Find where the given text appears and provide that cell's center as (x, y) coordinate. 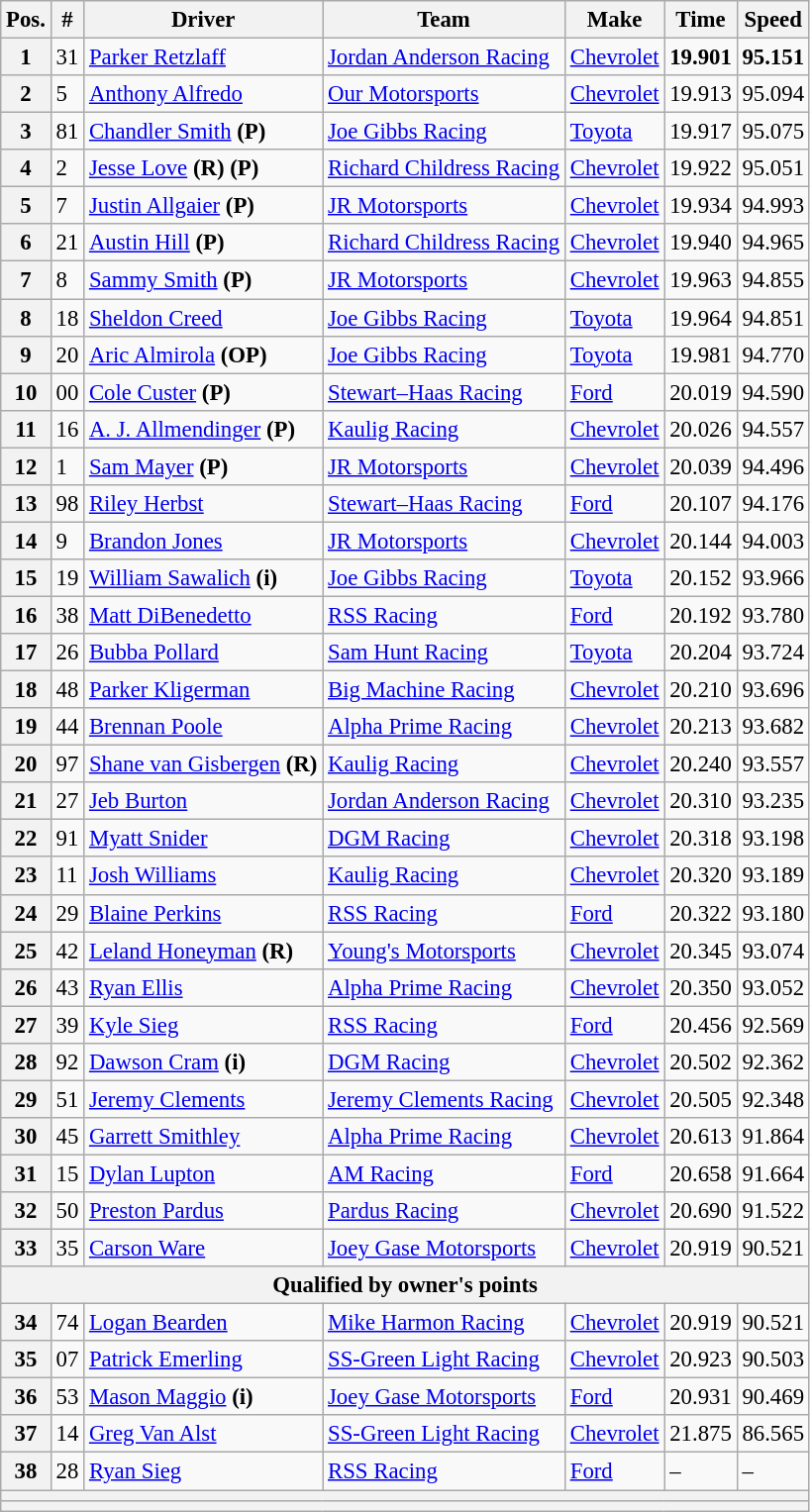
34 (26, 1323)
98 (67, 504)
Our Motorsports (444, 94)
Garrett Smithley (204, 1137)
97 (67, 764)
95.094 (772, 94)
Greg Van Alst (204, 1435)
20.923 (701, 1360)
20.456 (701, 1025)
19.964 (701, 318)
Logan Bearden (204, 1323)
20.039 (701, 466)
37 (26, 1435)
4 (26, 168)
20.690 (701, 1211)
Sammy Smith (P) (204, 280)
23 (26, 876)
93.966 (772, 578)
94.770 (772, 354)
20.019 (701, 392)
95.051 (772, 168)
17 (26, 653)
20.505 (701, 1099)
20.213 (701, 727)
94.176 (772, 504)
20.613 (701, 1137)
20.026 (701, 429)
A. J. Allmendinger (P) (204, 429)
43 (67, 987)
95.075 (772, 132)
Chandler Smith (P) (204, 132)
Brennan Poole (204, 727)
Austin Hill (P) (204, 243)
00 (67, 392)
20.318 (701, 839)
Qualified by owner's points (406, 1285)
93.682 (772, 727)
48 (67, 690)
Parker Retzlaff (204, 57)
86.565 (772, 1435)
Mike Harmon Racing (444, 1323)
19.934 (701, 206)
Patrick Emerling (204, 1360)
94.003 (772, 541)
30 (26, 1137)
19.981 (701, 354)
Team (444, 20)
Bubba Pollard (204, 653)
19.901 (701, 57)
20.931 (701, 1397)
20.502 (701, 1062)
20.204 (701, 653)
50 (67, 1211)
20.322 (701, 913)
Big Machine Racing (444, 690)
Leland Honeyman (R) (204, 951)
53 (67, 1397)
21.875 (701, 1435)
51 (67, 1099)
94.557 (772, 429)
Riley Herbst (204, 504)
93.074 (772, 951)
20.310 (701, 801)
Ryan Sieg (204, 1471)
Make (614, 20)
20.107 (701, 504)
90.469 (772, 1397)
3 (26, 132)
07 (67, 1360)
20.320 (701, 876)
39 (67, 1025)
19.917 (701, 132)
Parker Kligerman (204, 690)
Cole Custer (P) (204, 392)
94.496 (772, 466)
22 (26, 839)
20.350 (701, 987)
# (67, 20)
44 (67, 727)
20.658 (701, 1173)
20.210 (701, 690)
93.198 (772, 839)
Driver (204, 20)
93.696 (772, 690)
92.348 (772, 1099)
Kyle Sieg (204, 1025)
Brandon Jones (204, 541)
93.557 (772, 764)
10 (26, 392)
Myatt Snider (204, 839)
74 (67, 1323)
Speed (772, 20)
20.240 (701, 764)
36 (26, 1397)
6 (26, 243)
93.180 (772, 913)
42 (67, 951)
94.965 (772, 243)
90.503 (772, 1360)
92.362 (772, 1062)
20.345 (701, 951)
20.144 (701, 541)
93.724 (772, 653)
91 (67, 839)
92.569 (772, 1025)
Ryan Ellis (204, 987)
12 (26, 466)
Young's Motorsports (444, 951)
93.052 (772, 987)
45 (67, 1137)
Sam Mayer (P) (204, 466)
91.864 (772, 1137)
19.913 (701, 94)
95.151 (772, 57)
25 (26, 951)
93.780 (772, 615)
32 (26, 1211)
Josh Williams (204, 876)
Pardus Racing (444, 1211)
81 (67, 132)
Pos. (26, 20)
Preston Pardus (204, 1211)
Anthony Alfredo (204, 94)
19.963 (701, 280)
91.664 (772, 1173)
Time (701, 20)
91.522 (772, 1211)
Jeb Burton (204, 801)
Justin Allgaier (P) (204, 206)
Jeremy Clements (204, 1099)
Jesse Love (R) (P) (204, 168)
13 (26, 504)
92 (67, 1062)
William Sawalich (i) (204, 578)
Blaine Perkins (204, 913)
Matt DiBenedetto (204, 615)
Sheldon Creed (204, 318)
Jeremy Clements Racing (444, 1099)
24 (26, 913)
Carson Ware (204, 1249)
94.993 (772, 206)
19.940 (701, 243)
Aric Almirola (OP) (204, 354)
20.152 (701, 578)
33 (26, 1249)
94.590 (772, 392)
93.235 (772, 801)
Sam Hunt Racing (444, 653)
Shane van Gisbergen (R) (204, 764)
20.192 (701, 615)
93.189 (772, 876)
94.851 (772, 318)
Dylan Lupton (204, 1173)
AM Racing (444, 1173)
94.855 (772, 280)
Dawson Cram (i) (204, 1062)
Mason Maggio (i) (204, 1397)
19.922 (701, 168)
